Locate the cell with the specified text and output its (X, Y) center coordinate. 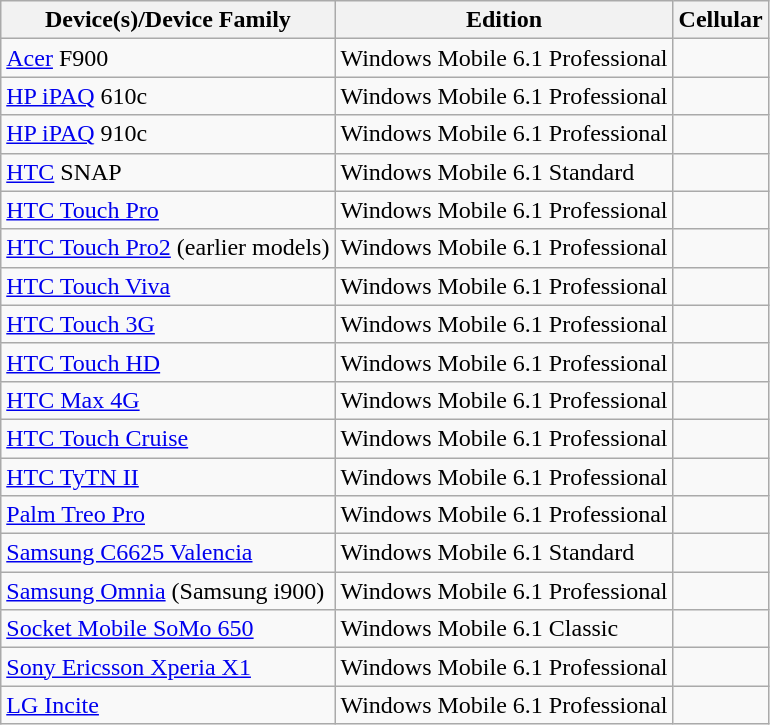
Acer F900 (168, 58)
Palm Treo Pro (168, 515)
HTC TyTN II (168, 477)
LG Incite (168, 705)
Samsung C6625 Valencia (168, 553)
HTC Touch Pro (168, 210)
Samsung Omnia (Samsung i900) (168, 591)
Socket Mobile SoMo 650 (168, 629)
Edition (504, 20)
HTC Touch Viva (168, 286)
HTC Max 4G (168, 400)
HTC Touch HD (168, 362)
Sony Ericsson Xperia X1 (168, 667)
HP iPAQ 910c (168, 134)
HTC Touch 3G (168, 324)
Cellular (720, 20)
Windows Mobile 6.1 Classic (504, 629)
HTC Touch Cruise (168, 438)
HTC SNAP (168, 172)
HP iPAQ 610c (168, 96)
Device(s)/Device Family (168, 20)
HTC Touch Pro2 (earlier models) (168, 248)
